Extract the (X, Y) coordinate from the center of the cell holding the provided text.  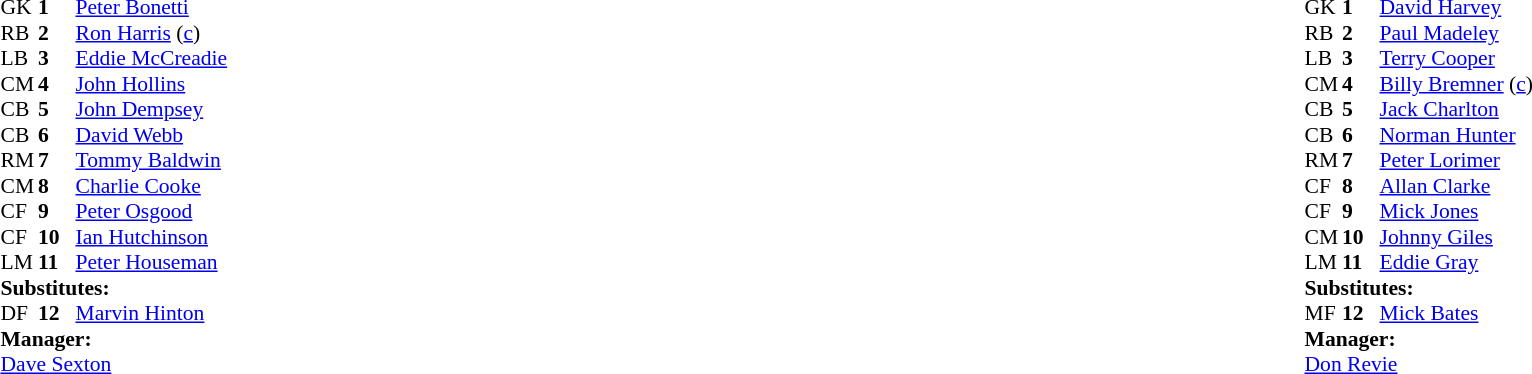
Peter Osgood (152, 211)
John Hollins (152, 84)
Substitutes: (114, 288)
Marvin Hinton (152, 313)
Manager: (114, 339)
David Webb (152, 135)
John Dempsey (152, 109)
MF (1324, 313)
DF (19, 313)
Peter Houseman (152, 263)
Ron Harris (c) (152, 33)
Ian Hutchinson (152, 237)
Eddie McCreadie (152, 59)
Charlie Cooke (152, 186)
Tommy Baldwin (152, 161)
